Return the (x, y) coordinate for the center point of the cell that contains the specified text.  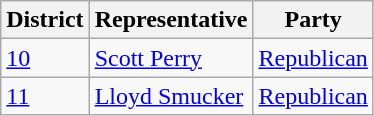
District (45, 20)
Scott Perry (171, 58)
Representative (171, 20)
10 (45, 58)
Party (313, 20)
Lloyd Smucker (171, 96)
11 (45, 96)
